Find where the given text appears and provide that cell's center as (X, Y) coordinate. 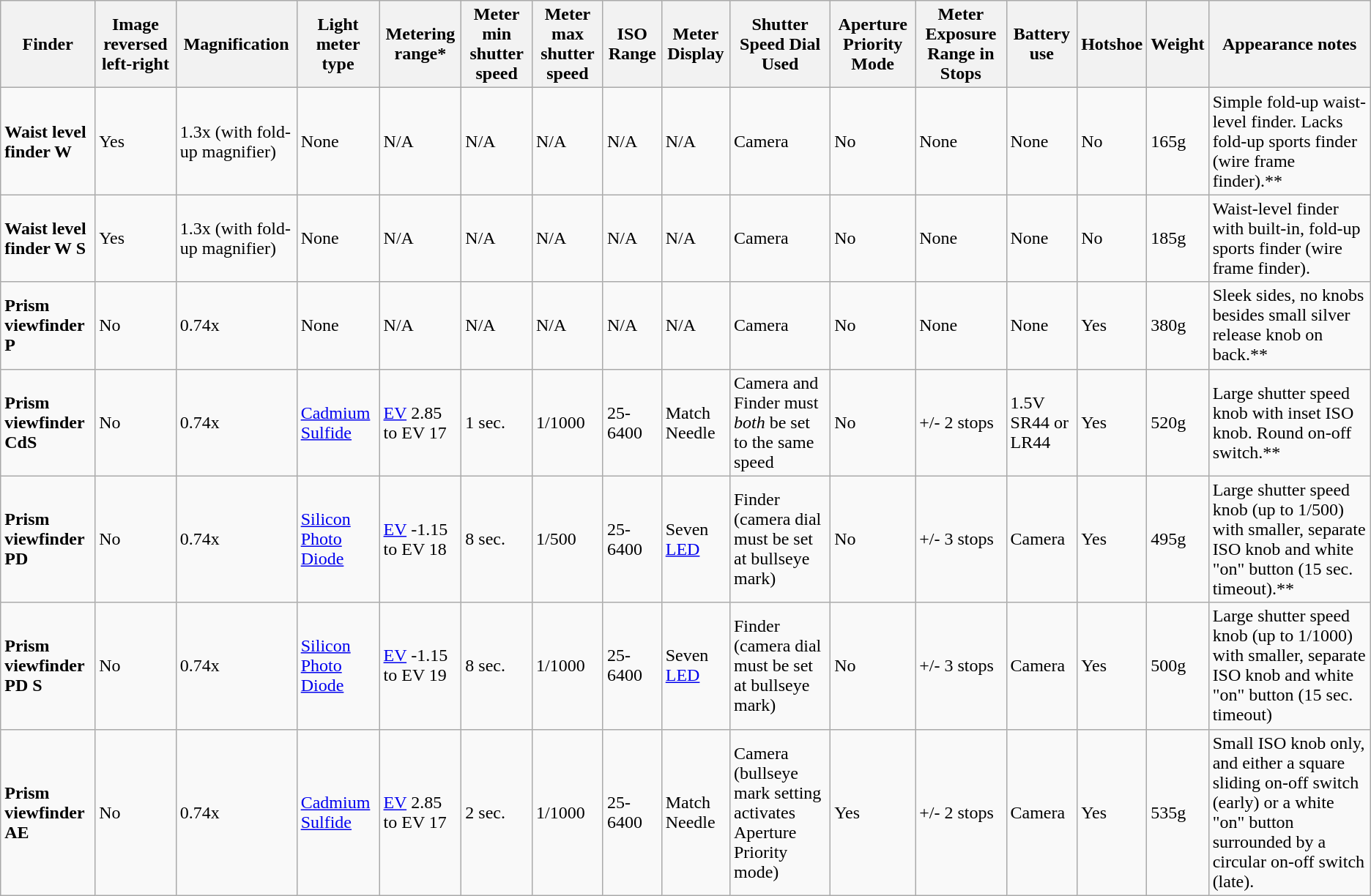
Aperture Priority Mode (873, 44)
165g (1178, 141)
Appearance notes (1289, 44)
Prism viewfinder PD (48, 539)
Meter Display (696, 44)
Finder (48, 44)
2 sec. (497, 813)
Battery use (1041, 44)
Shutter Speed Dial Used (779, 44)
Metering range* (420, 44)
ISO Range (632, 44)
Waist level finder W (48, 141)
EV -1.15 to EV 19 (420, 666)
Meter min shutter speed (497, 44)
Waist level finder W S (48, 239)
1/500 (567, 539)
Large shutter speed knob with inset ISO knob. Round on-off switch.** (1289, 422)
Camera and Finder must both be set to the same speed (779, 422)
Waist-level finder with built-in, fold-up sports finder (wire frame finder). (1289, 239)
Prism viewfinder P (48, 325)
Prism viewfinder PD S (48, 666)
500g (1178, 666)
Magnification (236, 44)
Weight (1178, 44)
Image reversed left-right (136, 44)
380g (1178, 325)
Sleek sides, no knobs besides small silver release knob on back.** (1289, 325)
Large shutter speed knob (up to 1/1000) with smaller, separate ISO knob and white "on" button (15 sec. timeout) (1289, 666)
1 sec. (497, 422)
EV -1.15 to EV 18 (420, 539)
Meter max shutter speed (567, 44)
1.5V SR44 or LR44 (1041, 422)
Hotshoe (1112, 44)
Large shutter speed knob (up to 1/500) with smaller, separate ISO knob and white "on" button (15 sec. timeout).** (1289, 539)
185g (1178, 239)
520g (1178, 422)
Camera (bullseye mark setting activates Aperture Priority mode) (779, 813)
535g (1178, 813)
Simple fold-up waist-level finder. Lacks fold-up sports finder (wire frame finder).** (1289, 141)
Prism viewfinder AE (48, 813)
Prism viewfinder CdS (48, 422)
495g (1178, 539)
Light meter type (338, 44)
Meter Exposure Range in Stops (961, 44)
Small ISO knob only, and either a square sliding on-off switch (early) or a white "on" button surrounded by a circular on-off switch (late). (1289, 813)
